Search for the cell housing the specified text and yield its [x, y] center coordinate. 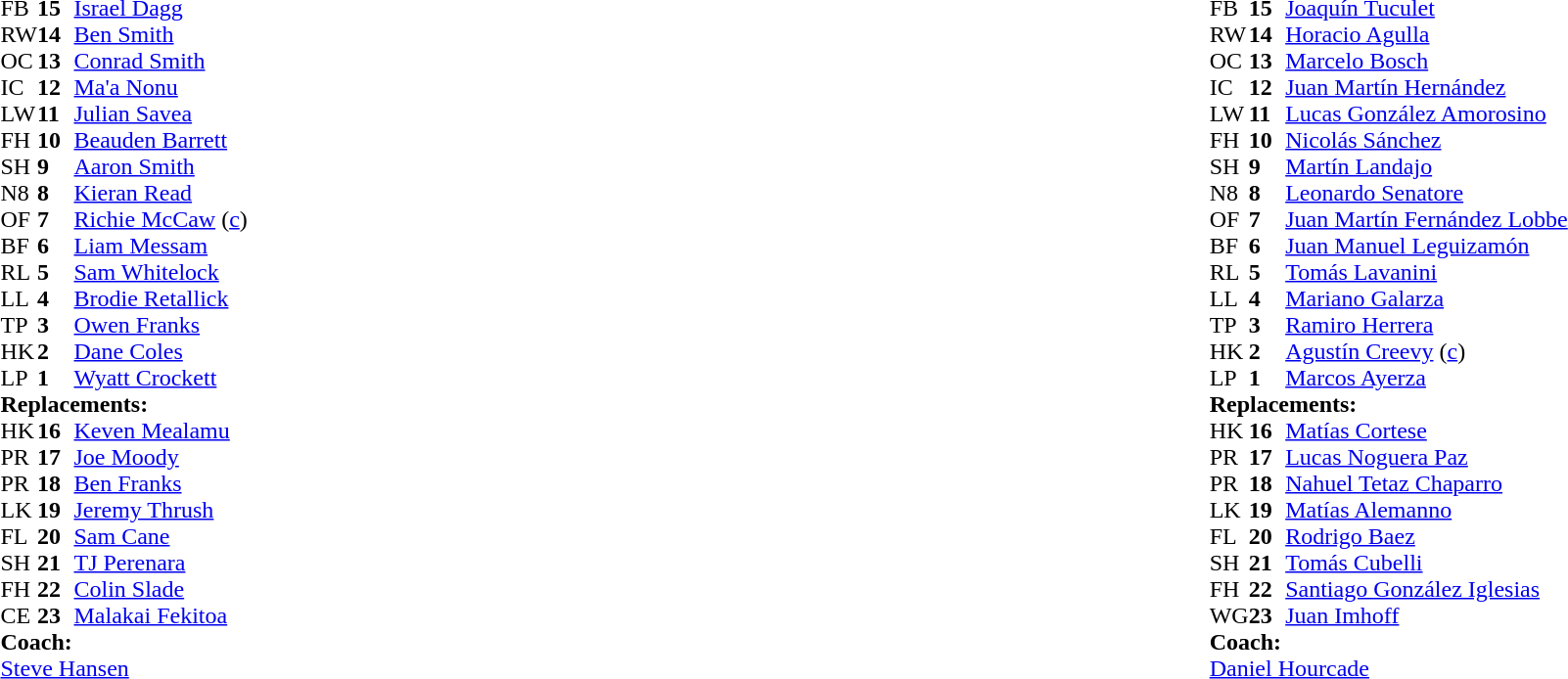
Kieran Read [161, 194]
Ramiro Herrera [1427, 325]
Matías Alemanno [1427, 511]
Colin Slade [161, 589]
Beauden Barrett [161, 141]
Martín Landajo [1427, 166]
Juan Martín Hernández [1427, 88]
Keven Mealamu [161, 430]
Nahuel Tetaz Chaparro [1427, 483]
Aaron Smith [161, 166]
Ben Smith [161, 35]
Ben Franks [161, 483]
TJ Perenara [161, 564]
Richie McCaw (c) [161, 219]
Mariano Galarza [1427, 299]
Dane Coles [161, 352]
Lucas Noguera Paz [1427, 458]
Rodrigo Baez [1427, 536]
Agustín Creevy (c) [1427, 352]
Matías Cortese [1427, 430]
Marcos Ayerza [1427, 378]
Nicolás Sánchez [1427, 141]
Sam Whitelock [161, 272]
Sam Cane [161, 536]
Lucas González Amorosino [1427, 113]
Jeremy Thrush [161, 511]
Leonardo Senatore [1427, 194]
Owen Franks [161, 325]
Joe Moody [161, 458]
Horacio Agulla [1427, 35]
WG [1229, 616]
Wyatt Crockett [161, 378]
Tomás Cubelli [1427, 564]
Juan Imhoff [1427, 616]
CE [19, 616]
Ma'a Nonu [161, 88]
Julian Savea [161, 113]
Tomás Lavanini [1427, 272]
Conrad Smith [161, 61]
Marcelo Bosch [1427, 61]
Brodie Retallick [161, 299]
Juan Martín Fernández Lobbe [1427, 219]
Liam Messam [161, 247]
Juan Manuel Leguizamón [1427, 247]
Malakai Fekitoa [161, 616]
Santiago González Iglesias [1427, 589]
